Scan for the cell matching the given text and deliver its (X, Y) coordinate at center. 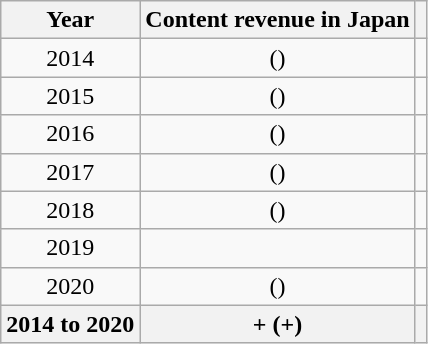
2017 (70, 172)
2019 (70, 248)
2015 (70, 96)
2014 to 2020 (70, 324)
+ (+) (278, 324)
Year (70, 20)
2018 (70, 210)
2016 (70, 134)
Content revenue in Japan (278, 20)
2020 (70, 286)
2014 (70, 58)
